Capture the cell that displays the provided text and extract its (X, Y) central coordinate. 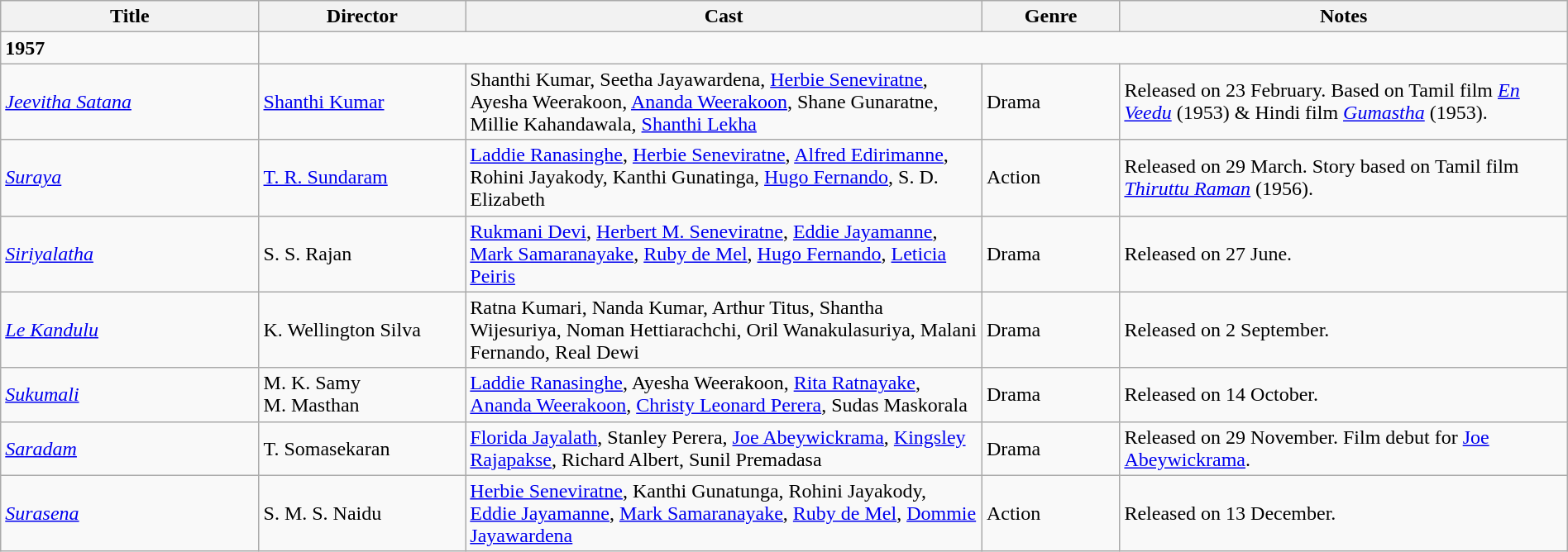
Laddie Ranasinghe, Ayesha Weerakoon, Rita Ratnayake, Ananda Weerakoon, Christy Leonard Perera, Sudas Maskorala (724, 395)
Saradam (130, 448)
Le Kandulu (130, 330)
M. K. Samy M. Masthan (362, 395)
Suraya (130, 178)
1957 (130, 48)
S. S. Rajan (362, 254)
Released on 14 October. (1343, 395)
Title (130, 17)
Cast (724, 17)
Shanthi Kumar (362, 102)
Laddie Ranasinghe, Herbie Seneviratne, Alfred Edirimanne, Rohini Jayakody, Kanthi Gunatinga, Hugo Fernando, S. D. Elizabeth (724, 178)
Shanthi Kumar, Seetha Jayawardena, Herbie Seneviratne, Ayesha Weerakoon, Ananda Weerakoon, Shane Gunaratne, Millie Kahandawala, Shanthi Lekha (724, 102)
Released on 2 September. (1343, 330)
T. Somasekaran (362, 448)
Jeevitha Satana (130, 102)
Released on 27 June. (1343, 254)
Sukumali (130, 395)
Released on 29 March. Story based on Tamil film Thiruttu Raman (1956). (1343, 178)
K. Wellington Silva (362, 330)
Rukmani Devi, Herbert M. Seneviratne, Eddie Jayamanne, Mark Samaranayake, Ruby de Mel, Hugo Fernando, Leticia Peiris (724, 254)
Released on 29 November. Film debut for Joe Abeywickrama. (1343, 448)
Herbie Seneviratne, Kanthi Gunatunga, Rohini Jayakody, Eddie Jayamanne, Mark Samaranayake, Ruby de Mel, Dommie Jayawardena (724, 513)
Florida Jayalath, Stanley Perera, Joe Abeywickrama, Kingsley Rajapakse, Richard Albert, Sunil Premadasa (724, 448)
Surasena (130, 513)
Released on 13 December. (1343, 513)
Notes (1343, 17)
Siriyalatha (130, 254)
Genre (1050, 17)
Ratna Kumari, Nanda Kumar, Arthur Titus, Shantha Wijesuriya, Noman Hettiarachchi, Oril Wanakulasuriya, Malani Fernando, Real Dewi (724, 330)
T. R. Sundaram (362, 178)
Director (362, 17)
Released on 23 February. Based on Tamil film En Veedu (1953) & Hindi film Gumastha (1953). (1343, 102)
S. M. S. Naidu (362, 513)
